For the text-containing cell, return its midpoint in [X, Y] coordinate format. 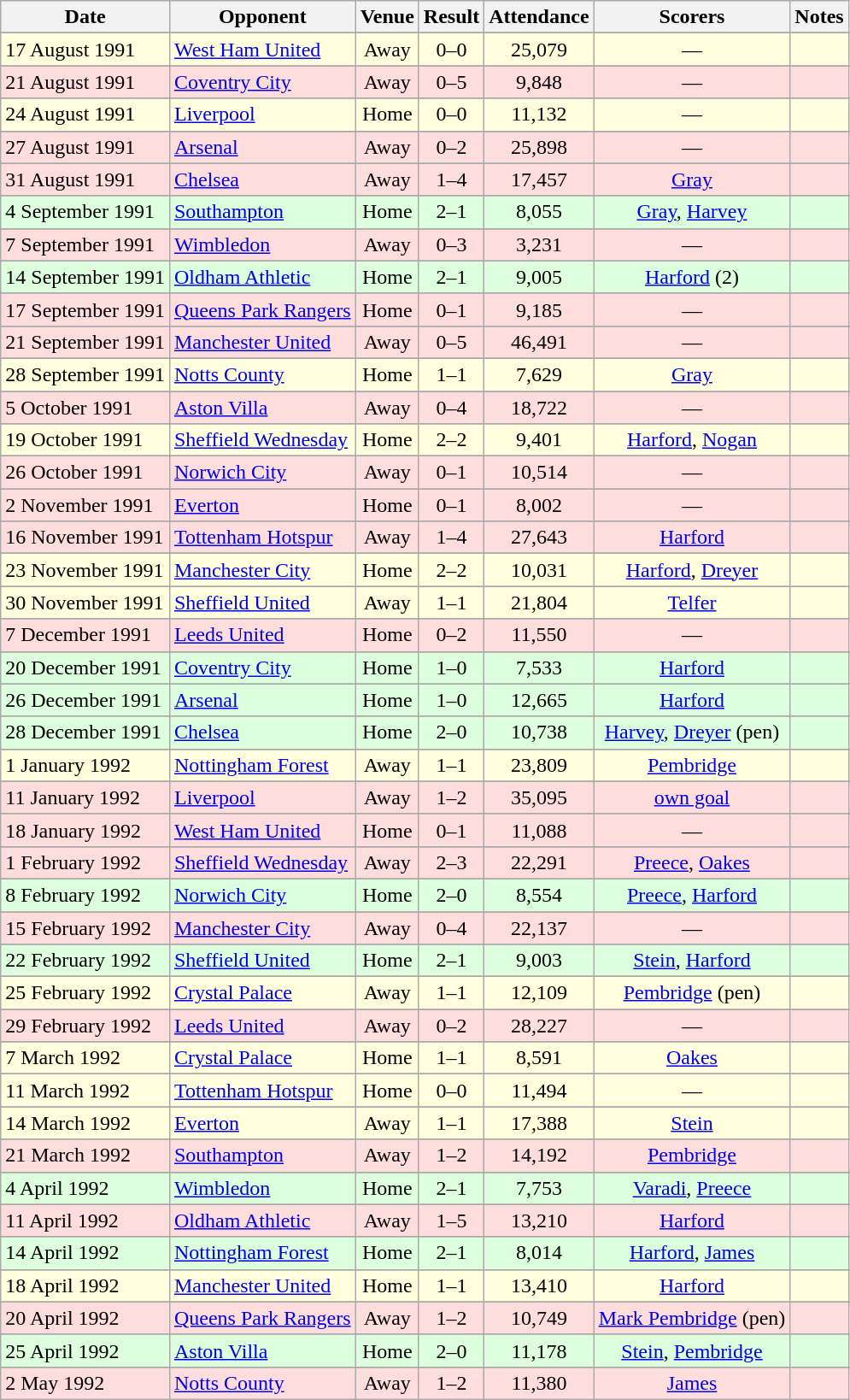
own goal [692, 797]
27 August 1991 [85, 147]
25,898 [539, 147]
Opponent [262, 17]
27,643 [539, 538]
9,401 [539, 440]
15 February 1992 [85, 927]
11,132 [539, 115]
20 December 1991 [85, 668]
29 February 1992 [85, 1026]
Preece, Oakes [692, 862]
21 March 1992 [85, 1156]
8,002 [539, 505]
22,137 [539, 927]
Preece, Harford [692, 895]
19 October 1991 [85, 440]
7 September 1991 [85, 244]
17 August 1991 [85, 50]
Mark Pembridge (pen) [692, 1318]
14 April 1992 [85, 1253]
1 February 1992 [85, 862]
11,178 [539, 1350]
2 May 1992 [85, 1383]
12,109 [539, 993]
8,055 [539, 212]
31 August 1991 [85, 179]
Telfer [692, 603]
Scorers [692, 17]
2–3 [451, 862]
26 October 1991 [85, 473]
8,591 [539, 1058]
8,554 [539, 895]
35,095 [539, 797]
18,722 [539, 408]
14 September 1991 [85, 277]
11,494 [539, 1091]
23,809 [539, 765]
Date [85, 17]
12,665 [539, 700]
Attendance [539, 17]
11 April 1992 [85, 1221]
3,231 [539, 244]
Pembridge (pen) [692, 993]
11,550 [539, 635]
10,749 [539, 1318]
25 February 1992 [85, 993]
24 August 1991 [85, 115]
1–5 [451, 1221]
4 April 1992 [85, 1188]
8 February 1992 [85, 895]
11 January 1992 [85, 797]
13,210 [539, 1221]
14,192 [539, 1156]
9,185 [539, 309]
Harford, Dreyer [692, 570]
23 November 1991 [85, 570]
Stein, Pembridge [692, 1350]
28 September 1991 [85, 374]
5 October 1991 [85, 408]
11,088 [539, 830]
7 December 1991 [85, 635]
25 April 1992 [85, 1350]
11,380 [539, 1383]
25,079 [539, 50]
9,848 [539, 82]
7 March 1992 [85, 1058]
18 January 1992 [85, 830]
Venue [387, 17]
Varadi, Preece [692, 1188]
22 February 1992 [85, 961]
46,491 [539, 342]
Stein, Harford [692, 961]
28 December 1991 [85, 732]
1 January 1992 [85, 765]
Gray, Harvey [692, 212]
0–3 [451, 244]
Harford (2) [692, 277]
30 November 1991 [85, 603]
10,514 [539, 473]
9,005 [539, 277]
16 November 1991 [85, 538]
7,533 [539, 668]
28,227 [539, 1026]
14 March 1992 [85, 1123]
10,031 [539, 570]
James [692, 1383]
21 August 1991 [85, 82]
Result [451, 17]
Stein [692, 1123]
Harford, James [692, 1253]
Notes [819, 17]
9,003 [539, 961]
11 March 1992 [85, 1091]
17,457 [539, 179]
17,388 [539, 1123]
21 September 1991 [85, 342]
13,410 [539, 1285]
22,291 [539, 862]
Harford, Nogan [692, 440]
7,753 [539, 1188]
Harvey, Dreyer (pen) [692, 732]
Oakes [692, 1058]
2 November 1991 [85, 505]
10,738 [539, 732]
7,629 [539, 374]
21,804 [539, 603]
8,014 [539, 1253]
17 September 1991 [85, 309]
26 December 1991 [85, 700]
18 April 1992 [85, 1285]
20 April 1992 [85, 1318]
4 September 1991 [85, 212]
